Pinpoint the cell where the given text exists, returning its (X, Y) midpoint coordinate. 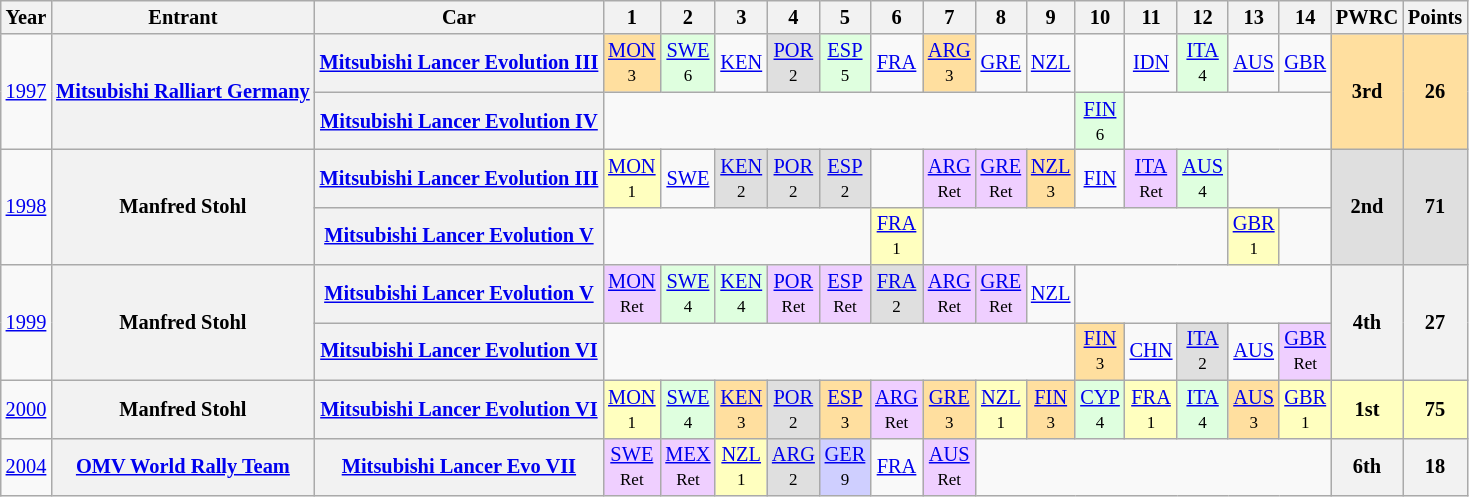
ITARet (1152, 178)
GRE3 (950, 409)
MEXRet (688, 467)
3rd (1367, 92)
FRA2 (896, 294)
4th (1367, 322)
71 (1435, 206)
Mitsubishi Lancer Evo VII (460, 467)
1999 (26, 322)
SWE6 (688, 63)
9 (1050, 17)
SWERet (632, 467)
1 (632, 17)
ARG2 (794, 467)
KEN2 (741, 178)
Car (460, 17)
ESP3 (845, 409)
KEN3 (741, 409)
PWRC (1367, 17)
11 (1152, 17)
75 (1435, 409)
Year (26, 17)
NZL3 (1050, 178)
IDN (1152, 63)
1st (1367, 409)
14 (1305, 17)
AUS4 (1202, 178)
18 (1435, 467)
7 (950, 17)
KEN (741, 63)
ITA2 (1202, 351)
FIN (1100, 178)
ESPRet (845, 294)
10 (1100, 17)
FIN6 (1100, 121)
OMV World Rally Team (182, 467)
5 (845, 17)
ESP5 (845, 63)
AUSRet (950, 467)
2004 (26, 467)
GBR (1305, 63)
27 (1435, 322)
GRE (1001, 63)
12 (1202, 17)
1998 (26, 206)
6th (1367, 467)
GER9 (845, 467)
Entrant (182, 17)
ESP2 (845, 178)
2000 (26, 409)
Mitsubishi Ralliart Germany (182, 92)
CYP4 (1100, 409)
ARG3 (950, 63)
CHN (1152, 351)
MON3 (632, 63)
KEN4 (741, 294)
Points (1435, 17)
PORRet (794, 294)
13 (1254, 17)
6 (896, 17)
8 (1001, 17)
3 (741, 17)
1997 (26, 92)
AUS3 (1254, 409)
GBRRet (1305, 351)
26 (1435, 92)
Mitsubishi Lancer Evolution IV (460, 121)
2nd (1367, 206)
2 (688, 17)
MONRet (632, 294)
4 (794, 17)
SWE (688, 178)
